Capture the cell that displays the provided text and extract its [X, Y] central coordinate. 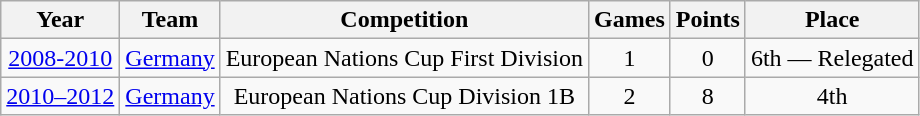
4th [832, 96]
2 [630, 96]
Games [630, 20]
Year [60, 20]
European Nations Cup First Division [404, 58]
Competition [404, 20]
European Nations Cup Division 1B [404, 96]
Points [708, 20]
8 [708, 96]
2010–2012 [60, 96]
Team [170, 20]
0 [708, 58]
6th — Relegated [832, 58]
1 [630, 58]
2008-2010 [60, 58]
Place [832, 20]
